Search for the cell housing the specified text and yield its [x, y] center coordinate. 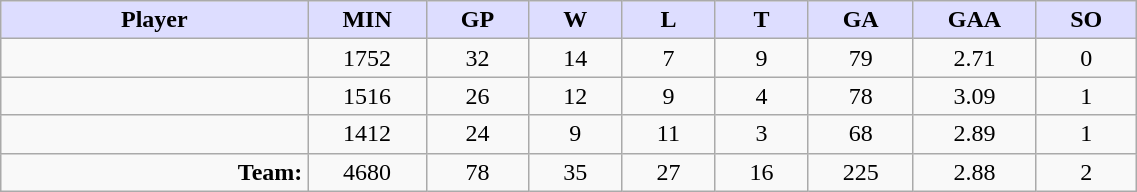
68 [860, 134]
1412 [367, 134]
L [668, 20]
W [576, 20]
3 [762, 134]
GA [860, 20]
79 [860, 58]
11 [668, 134]
Player [154, 20]
26 [477, 96]
GAA [974, 20]
SO [1086, 20]
14 [576, 58]
Team: [154, 172]
7 [668, 58]
4 [762, 96]
4680 [367, 172]
MIN [367, 20]
T [762, 20]
2 [1086, 172]
0 [1086, 58]
27 [668, 172]
12 [576, 96]
2.71 [974, 58]
1752 [367, 58]
35 [576, 172]
1516 [367, 96]
32 [477, 58]
225 [860, 172]
2.89 [974, 134]
3.09 [974, 96]
24 [477, 134]
16 [762, 172]
2.88 [974, 172]
GP [477, 20]
